For the text-containing cell, return its midpoint in (X, Y) coordinate format. 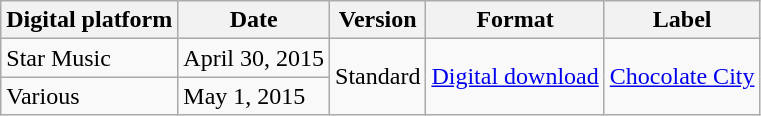
April 30, 2015 (254, 58)
Various (90, 96)
May 1, 2015 (254, 96)
Digital platform (90, 20)
Star Music (90, 58)
Label (682, 20)
Format (515, 20)
Standard (378, 77)
Version (378, 20)
Chocolate City (682, 77)
Date (254, 20)
Digital download (515, 77)
